Extract the (X, Y) coordinate from the center of the cell holding the provided text.  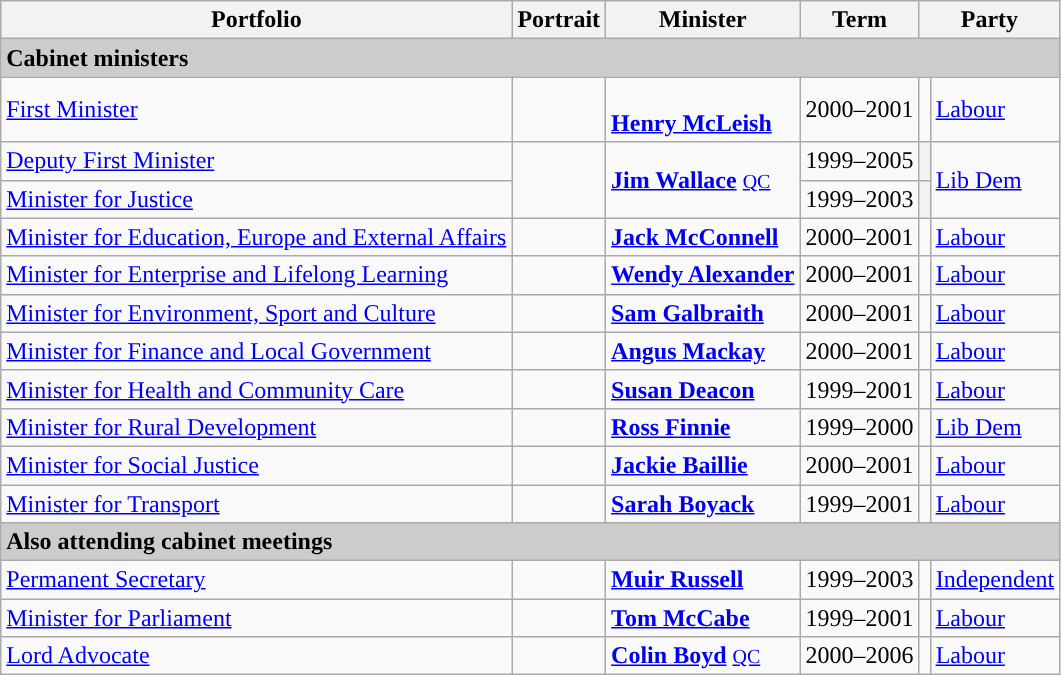
Jim Wallace QC (703, 180)
Minister for Education, Europe and External Affairs (256, 237)
Party (990, 20)
Minister for Social Justice (256, 465)
Minister for Finance and Local Government (256, 351)
Permanent Secretary (256, 580)
Minister for Enterprise and Lifelong Learning (256, 275)
Jackie Baillie (703, 465)
Minister for Environment, Sport and Culture (256, 313)
Minister for Parliament (256, 618)
Sarah Boyack (703, 503)
Independent (995, 580)
Minister (703, 20)
Portrait (559, 20)
2000–2006 (860, 656)
Colin Boyd QC (703, 656)
Jack McConnell (703, 237)
Sam Galbraith (703, 313)
Minister for Justice (256, 199)
Minister for Health and Community Care (256, 389)
Portfolio (256, 20)
Also attending cabinet meetings (530, 542)
Minister for Transport (256, 503)
1999–2005 (860, 161)
Deputy First Minister (256, 161)
Ross Finnie (703, 427)
Minister for Rural Development (256, 427)
Cabinet ministers (530, 58)
1999–2000 (860, 427)
Lord Advocate (256, 656)
Angus Mackay (703, 351)
Term (860, 20)
Susan Deacon (703, 389)
First Minister (256, 110)
Henry McLeish (703, 110)
Muir Russell (703, 580)
Tom McCabe (703, 618)
Wendy Alexander (703, 275)
